Pinpoint the cell where the given text exists, returning its (X, Y) midpoint coordinate. 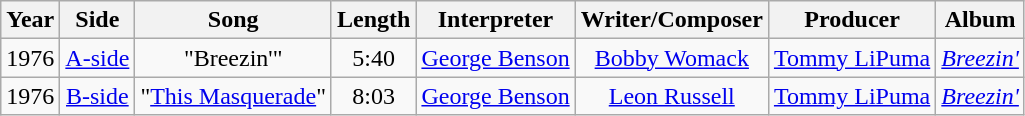
Year (30, 20)
Bobby Womack (672, 58)
8:03 (373, 96)
Album (980, 20)
"This Masquerade" (234, 96)
5:40 (373, 58)
B-side (98, 96)
Length (373, 20)
Producer (852, 20)
Interpreter (496, 20)
Song (234, 20)
A-side (98, 58)
Leon Russell (672, 96)
Writer/Composer (672, 20)
Side (98, 20)
"Breezin'" (234, 58)
